Provide the [X, Y] coordinate of the cell's center where the given text is located.  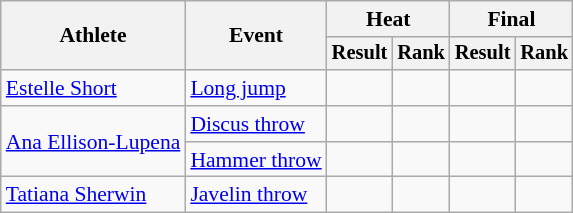
Javelin throw [256, 195]
Athlete [94, 36]
Ana Ellison-Lupena [94, 142]
Tatiana Sherwin [94, 195]
Estelle Short [94, 88]
Hammer throw [256, 160]
Long jump [256, 88]
Heat [388, 19]
Final [512, 19]
Event [256, 36]
Discus throw [256, 124]
